Provide the [X, Y] coordinate of the cell's center where the given text is located.  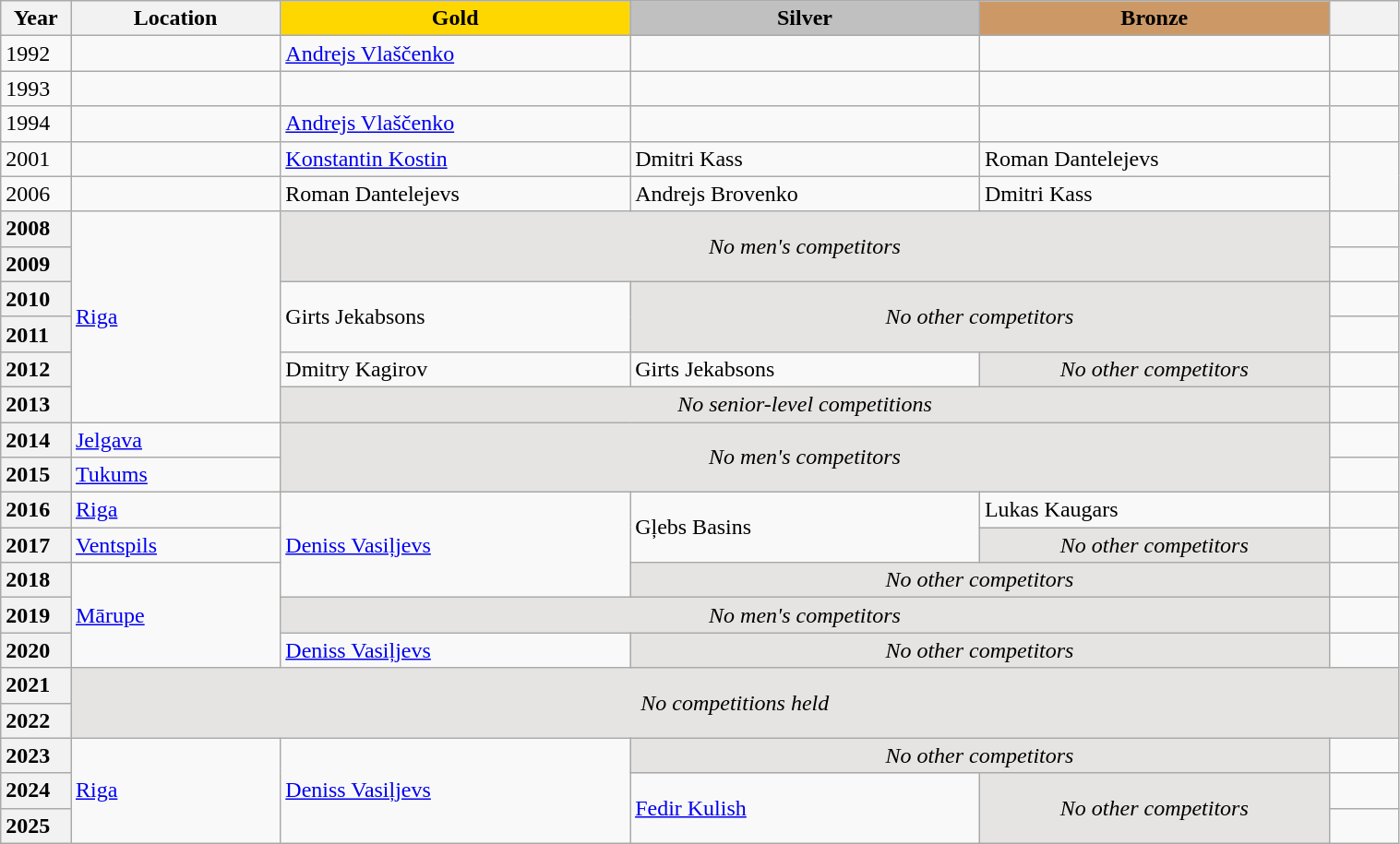
2017 [36, 545]
2008 [36, 229]
2018 [36, 580]
No competitions held [735, 703]
Dmitry Kagirov [456, 369]
Silver [805, 18]
1993 [36, 89]
Lukas Kaugars [1154, 510]
2022 [36, 720]
Fedir Kulish [805, 808]
2020 [36, 650]
Andrejs Brovenko [805, 194]
2010 [36, 299]
2025 [36, 826]
2024 [36, 791]
Konstantin Kostin [456, 159]
Mārupe [175, 615]
2016 [36, 510]
1992 [36, 53]
Jelgava [175, 440]
No senior-level competitions [805, 404]
2009 [36, 264]
Tukums [175, 475]
2013 [36, 404]
2001 [36, 159]
2023 [36, 755]
2014 [36, 440]
2011 [36, 334]
Location [175, 18]
2006 [36, 194]
Year [36, 18]
Ventspils [175, 545]
2019 [36, 615]
Gold [456, 18]
Bronze [1154, 18]
1994 [36, 124]
2015 [36, 475]
2021 [36, 685]
2012 [36, 369]
Gļebs Basins [805, 528]
